Provide the [x, y] coordinate of the cell's center where the given text is located.  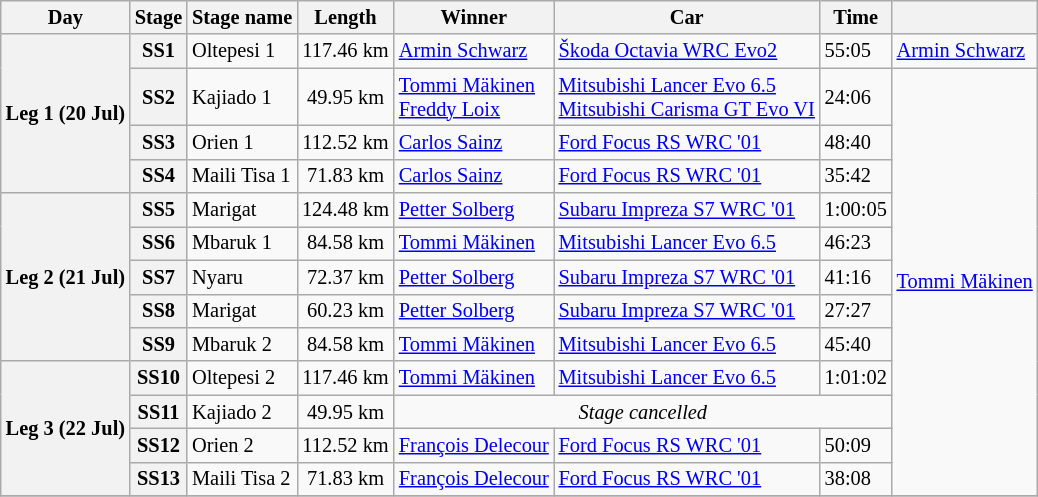
45:40 [856, 344]
46:23 [856, 243]
SS5 [158, 210]
Mbaruk 2 [242, 344]
72.37 km [346, 277]
27:27 [856, 311]
Leg 3 (22 Jul) [66, 428]
Time [856, 17]
Maili Tisa 1 [242, 176]
SS7 [158, 277]
SS10 [158, 378]
Škoda Octavia WRC Evo2 [687, 51]
Oltepesi 2 [242, 378]
35:42 [856, 176]
Maili Tisa 2 [242, 479]
SS2 [158, 97]
41:16 [856, 277]
Nyaru [242, 277]
Mbaruk 1 [242, 243]
50:09 [856, 445]
SS1 [158, 51]
Stage cancelled [643, 412]
Tommi Mäkinen Freddy Loix [474, 97]
Length [346, 17]
Winner [474, 17]
SS11 [158, 412]
124.48 km [346, 210]
Car [687, 17]
SS4 [158, 176]
Kajiado 1 [242, 97]
Day [66, 17]
Orien 2 [242, 445]
SS13 [158, 479]
SS8 [158, 311]
Leg 1 (20 Jul) [66, 114]
Mitsubishi Lancer Evo 6.5Mitsubishi Carisma GT Evo VI [687, 97]
SS6 [158, 243]
1:00:05 [856, 210]
Kajiado 2 [242, 412]
38:08 [856, 479]
SS3 [158, 142]
Stage name [242, 17]
60.23 km [346, 311]
Leg 2 (21 Jul) [66, 277]
SS9 [158, 344]
Oltepesi 1 [242, 51]
Orien 1 [242, 142]
55:05 [856, 51]
1:01:02 [856, 378]
24:06 [856, 97]
SS12 [158, 445]
Stage [158, 17]
48:40 [856, 142]
